Capture the cell that displays the provided text and extract its [X, Y] central coordinate. 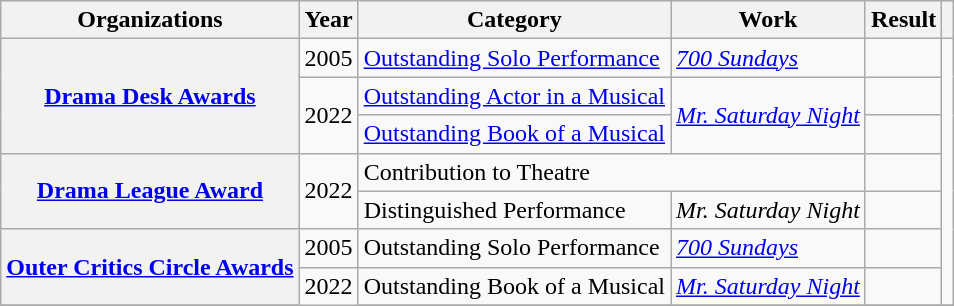
Drama Desk Awards [150, 96]
Category [514, 20]
Distinguished Performance [514, 210]
Result [903, 20]
Outer Critics Circle Awards [150, 267]
Year [328, 20]
Outstanding Actor in a Musical [514, 96]
Work [768, 20]
Drama League Award [150, 191]
Organizations [150, 20]
Contribution to Theatre [612, 172]
